For the text-containing cell, return its midpoint in (X, Y) coordinate format. 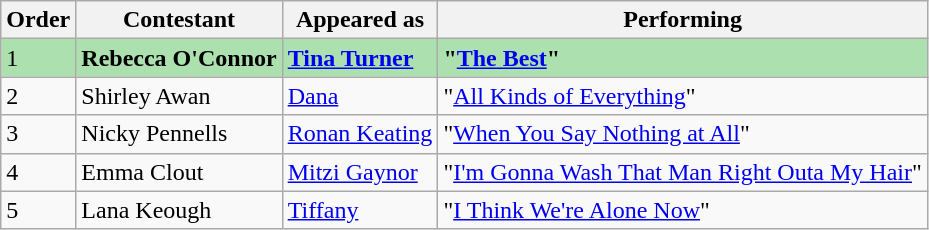
1 (38, 58)
"The Best" (682, 58)
Mitzi Gaynor (360, 172)
"I Think We're Alone Now" (682, 210)
Rebecca O'Connor (179, 58)
Dana (360, 96)
Tiffany (360, 210)
"When You Say Nothing at All" (682, 134)
Performing (682, 20)
5 (38, 210)
Ronan Keating (360, 134)
Tina Turner (360, 58)
Appeared as (360, 20)
Nicky Pennells (179, 134)
4 (38, 172)
2 (38, 96)
Lana Keough (179, 210)
Order (38, 20)
"All Kinds of Everything" (682, 96)
3 (38, 134)
"I'm Gonna Wash That Man Right Outa My Hair" (682, 172)
Contestant (179, 20)
Shirley Awan (179, 96)
Emma Clout (179, 172)
